Output the [X, Y] coordinate of the center of the cell containing the given text.  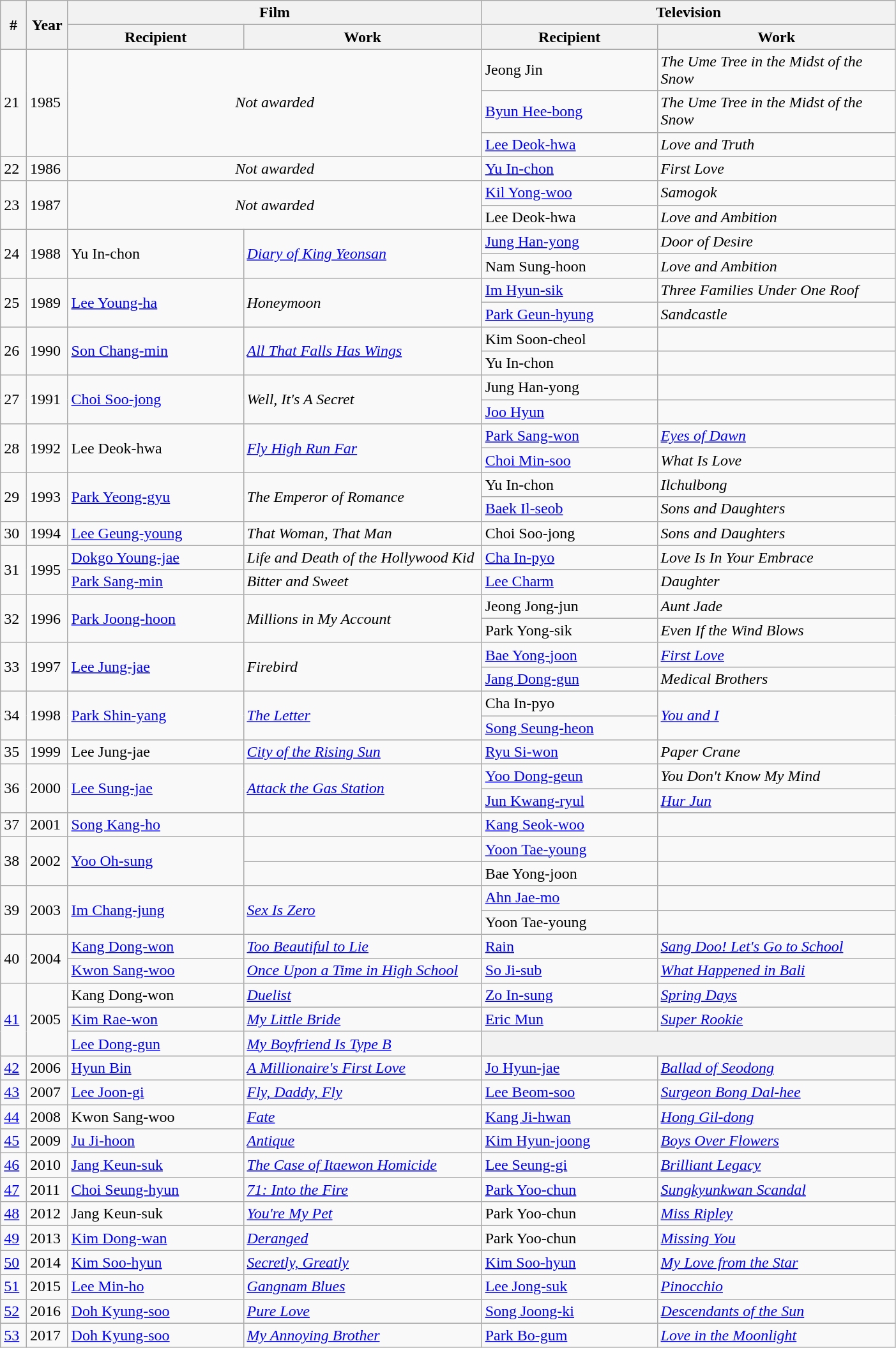
41 [14, 1019]
24 [14, 254]
All That Falls Has Wings [363, 351]
Dokgo Young-jae [156, 557]
39 [14, 910]
Song Kang-ho [156, 825]
Eric Mun [570, 1019]
Yoo Dong-geun [570, 776]
26 [14, 351]
The Letter [363, 715]
Joo Hyun [570, 412]
Paper Crane [777, 752]
You and I [777, 715]
31 [14, 570]
2004 [47, 958]
My Little Bride [363, 1019]
Love in the Moonlight [777, 1335]
1986 [47, 169]
2017 [47, 1335]
Ballad of Seodong [777, 1068]
Television [688, 13]
Park Yong-sik [570, 630]
Jeong Jong-jun [570, 606]
2002 [47, 861]
Park Geun-hyung [570, 314]
Park Sang-min [156, 582]
Once Upon a Time in High School [363, 971]
Park Bo-gum [570, 1335]
Hyun Bin [156, 1068]
Lee Beom-soo [570, 1092]
47 [14, 1190]
Love and Truth [777, 144]
Nam Sung-hoon [570, 266]
That Woman, That Man [363, 533]
2008 [47, 1117]
Lee Min-ho [156, 1287]
48 [14, 1214]
2010 [47, 1165]
37 [14, 825]
29 [14, 497]
2009 [47, 1141]
22 [14, 169]
23 [14, 205]
Eyes of Dawn [777, 436]
1992 [47, 448]
Kim Dong-wan [156, 1238]
Three Families Under One Roof [777, 290]
Lee Young-ha [156, 302]
Jo Hyun-jae [570, 1068]
35 [14, 752]
Sandcastle [777, 314]
The Case of Itaewon Homicide [363, 1165]
So Ji-sub [570, 971]
Lee Dong-gun [156, 1043]
Aunt Jade [777, 606]
Choi Seung-hyun [156, 1190]
Descendants of the Sun [777, 1311]
2001 [47, 825]
40 [14, 958]
Choi Min-soo [570, 460]
Medical Brothers [777, 679]
Fate [363, 1117]
1998 [47, 715]
Lee Geung-young [156, 533]
My Annoying Brother [363, 1335]
Sex Is Zero [363, 910]
51 [14, 1287]
Ryu Si-won [570, 752]
1999 [47, 752]
Too Beautiful to Lie [363, 946]
Pure Love [363, 1311]
Rain [570, 946]
Kim Hyun-joong [570, 1141]
2015 [47, 1287]
45 [14, 1141]
53 [14, 1335]
What Is Love [777, 460]
Pinocchio [777, 1287]
Miss Ripley [777, 1214]
Duelist [363, 995]
Attack the Gas Station [363, 789]
Park Yeong-gyu [156, 497]
44 [14, 1117]
34 [14, 715]
Lee Joon-gi [156, 1092]
Lee Charm [570, 582]
32 [14, 618]
Kang Seok-woo [570, 825]
1994 [47, 533]
Jun Kwang-ryul [570, 801]
Bitter and Sweet [363, 582]
You Don't Know My Mind [777, 776]
1985 [47, 103]
Millions in My Account [363, 618]
Yoo Oh-sung [156, 861]
Hur Jun [777, 801]
Firebird [363, 667]
Super Rookie [777, 1019]
Ilchulbong [777, 485]
Hong Gil-dong [777, 1117]
Missing You [777, 1238]
2013 [47, 1238]
The Emperor of Romance [363, 497]
46 [14, 1165]
Honeymoon [363, 302]
Diary of King Yeonsan [363, 254]
Love Is In Your Embrace [777, 557]
25 [14, 302]
49 [14, 1238]
Baek Il-seob [570, 509]
43 [14, 1092]
Film [275, 13]
1991 [47, 400]
Kil Yong-woo [570, 193]
Boys Over Flowers [777, 1141]
Zo In-sung [570, 995]
Kim Rae-won [156, 1019]
Fly, Daddy, Fly [363, 1092]
Lee Sung-jae [156, 789]
2006 [47, 1068]
Sang Doo! Let's Go to School [777, 946]
2012 [47, 1214]
Park Sang-won [570, 436]
A Millionaire's First Love [363, 1068]
2003 [47, 910]
# [14, 25]
Door of Desire [777, 241]
Fly High Run Far [363, 448]
Im Chang-jung [156, 910]
Samogok [777, 193]
2016 [47, 1311]
City of the Rising Sun [363, 752]
Secretly, Greatly [363, 1262]
Well, It's A Secret [363, 400]
You're My Pet [363, 1214]
1993 [47, 497]
Antique [363, 1141]
2011 [47, 1190]
71: Into the Fire [363, 1190]
33 [14, 667]
What Happened in Bali [777, 971]
1988 [47, 254]
Son Chang-min [156, 351]
Kang Ji-hwan [570, 1117]
2005 [47, 1019]
Im Hyun-sik [570, 290]
Park Shin-yang [156, 715]
Park Joong-hoon [156, 618]
38 [14, 861]
My Love from the Star [777, 1262]
52 [14, 1311]
Jeong Jin [570, 70]
2000 [47, 789]
Song Seung-heon [570, 727]
Jang Dong-gun [570, 679]
Spring Days [777, 995]
Even If the Wind Blows [777, 630]
30 [14, 533]
1996 [47, 618]
Byun Hee-bong [570, 111]
Kim Soon-cheol [570, 339]
Surgeon Bong Dal-hee [777, 1092]
1989 [47, 302]
Song Joong-ki [570, 1311]
2007 [47, 1092]
Sungkyunkwan Scandal [777, 1190]
36 [14, 789]
Life and Death of the Hollywood Kid [363, 557]
1995 [47, 570]
My Boyfriend Is Type B [363, 1043]
27 [14, 400]
Ahn Jae-mo [570, 898]
21 [14, 103]
50 [14, 1262]
Lee Jong-suk [570, 1287]
Lee Seung-gi [570, 1165]
Gangnam Blues [363, 1287]
2014 [47, 1262]
1997 [47, 667]
Daughter [777, 582]
Deranged [363, 1238]
Ju Ji-hoon [156, 1141]
28 [14, 448]
Year [47, 25]
Brilliant Legacy [777, 1165]
42 [14, 1068]
1990 [47, 351]
1987 [47, 205]
